Search for the cell housing the specified text and yield its (X, Y) center coordinate. 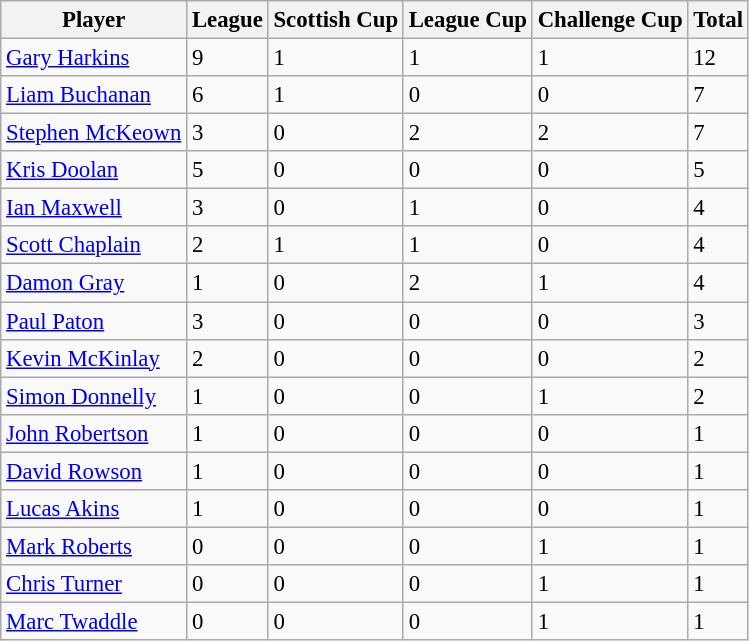
League (228, 20)
Challenge Cup (610, 20)
Lucas Akins (94, 509)
Chris Turner (94, 584)
Scottish Cup (336, 20)
6 (228, 95)
David Rowson (94, 471)
9 (228, 58)
Stephen McKeown (94, 133)
Kris Doolan (94, 170)
Liam Buchanan (94, 95)
Kevin McKinlay (94, 358)
Simon Donnelly (94, 396)
Mark Roberts (94, 546)
Marc Twaddle (94, 621)
12 (718, 58)
Gary Harkins (94, 58)
Scott Chaplain (94, 245)
John Robertson (94, 433)
Paul Paton (94, 321)
Player (94, 20)
League Cup (468, 20)
Total (718, 20)
Damon Gray (94, 283)
Ian Maxwell (94, 208)
